Locate the cell with the specified text and output its (x, y) center coordinate. 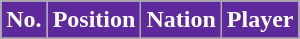
No. (24, 20)
Nation (181, 20)
Position (94, 20)
Player (260, 20)
